Return (x, y) of the center of cell containing provided text 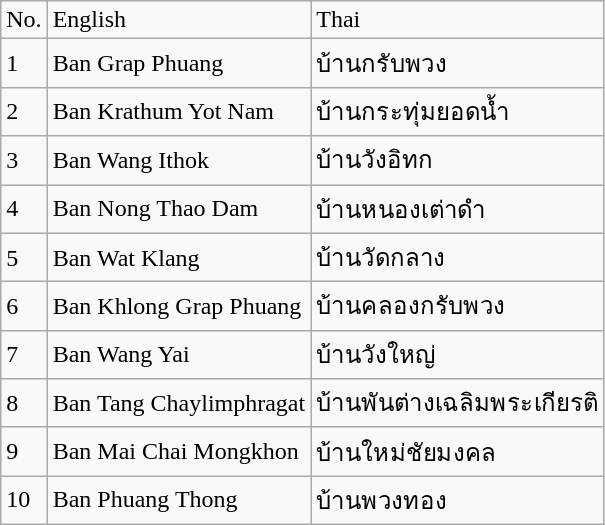
บ้านวังอิทก (458, 160)
Ban Grap Phuang (179, 64)
บ้านหนองเต่าดำ (458, 208)
3 (24, 160)
บ้านกรับพวง (458, 64)
4 (24, 208)
Ban Phuang Thong (179, 500)
Ban Wang Ithok (179, 160)
บ้านคลองกรับพวง (458, 306)
No. (24, 20)
Ban Nong Thao Dam (179, 208)
Ban Krathum Yot Nam (179, 112)
9 (24, 452)
1 (24, 64)
บ้านพันต่างเฉลิมพระเกียรติ (458, 404)
บ้านวังใหญ่ (458, 354)
2 (24, 112)
บ้านพวงทอง (458, 500)
10 (24, 500)
Ban Khlong Grap Phuang (179, 306)
Ban Mai Chai Mongkhon (179, 452)
Ban Wat Klang (179, 258)
7 (24, 354)
English (179, 20)
8 (24, 404)
Ban Wang Yai (179, 354)
Thai (458, 20)
6 (24, 306)
บ้านวัดกลาง (458, 258)
บ้านกระทุ่มยอดน้ำ (458, 112)
บ้านใหม่ชัยมงคล (458, 452)
5 (24, 258)
Ban Tang Chaylimphragat (179, 404)
